Provide the [x, y] coordinate of the cell's center where the given text is located.  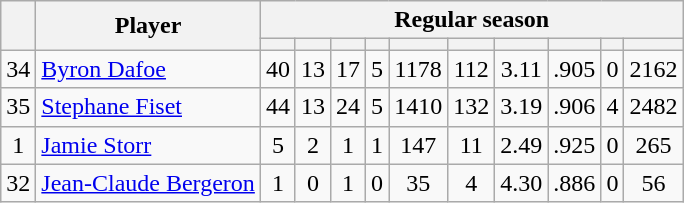
44 [278, 107]
17 [348, 69]
3.19 [522, 107]
265 [654, 145]
40 [278, 69]
Regular season [472, 20]
2.49 [522, 145]
2482 [654, 107]
4.30 [522, 183]
Jamie Storr [148, 145]
24 [348, 107]
Jean-Claude Bergeron [148, 183]
147 [418, 145]
112 [472, 69]
1178 [418, 69]
3.11 [522, 69]
34 [18, 69]
Stephane Fiset [148, 107]
.886 [574, 183]
.905 [574, 69]
.925 [574, 145]
Player [148, 26]
56 [654, 183]
32 [18, 183]
.906 [574, 107]
Byron Dafoe [148, 69]
132 [472, 107]
11 [472, 145]
2 [312, 145]
2162 [654, 69]
1410 [418, 107]
